Scan for the cell matching the given text and deliver its (x, y) coordinate at center. 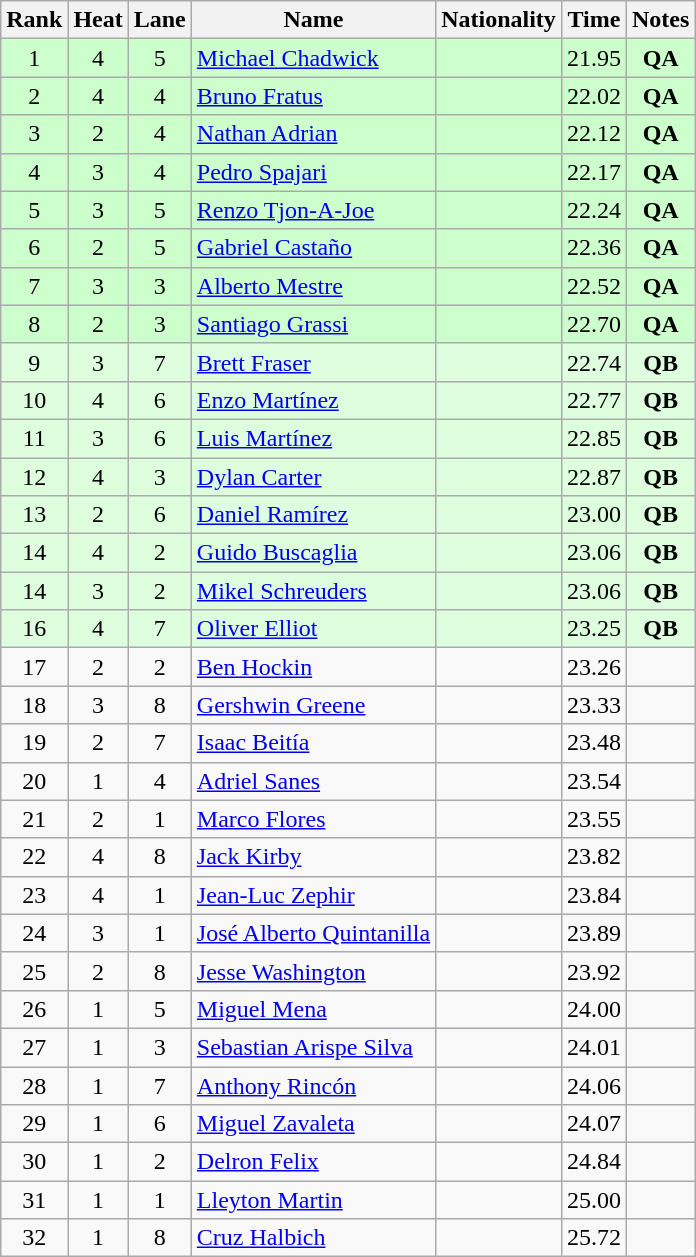
11 (34, 438)
Miguel Zavaleta (313, 1124)
22 (34, 857)
25.00 (594, 1200)
24 (34, 933)
23.25 (594, 629)
21 (34, 819)
Mikel Schreuders (313, 591)
Guido Buscaglia (313, 553)
26 (34, 1009)
24.00 (594, 1009)
Bruno Fratus (313, 96)
25.72 (594, 1238)
Heat (98, 20)
9 (34, 362)
Jean-Luc Zephir (313, 895)
25 (34, 971)
Adriel Sanes (313, 781)
29 (34, 1124)
23.00 (594, 515)
12 (34, 477)
22.02 (594, 96)
Cruz Halbich (313, 1238)
16 (34, 629)
Alberto Mestre (313, 286)
Jack Kirby (313, 857)
Gershwin Greene (313, 705)
24.01 (594, 1047)
Nationality (499, 20)
13 (34, 515)
Oliver Elliot (313, 629)
23.33 (594, 705)
24.84 (594, 1162)
23.26 (594, 667)
19 (34, 743)
22.52 (594, 286)
Marco Flores (313, 819)
Enzo Martínez (313, 400)
22.74 (594, 362)
24.06 (594, 1085)
23.48 (594, 743)
23.82 (594, 857)
Jesse Washington (313, 971)
Luis Martínez (313, 438)
27 (34, 1047)
Name (313, 20)
22.87 (594, 477)
23.54 (594, 781)
23.89 (594, 933)
Time (594, 20)
Nathan Adrian (313, 134)
28 (34, 1085)
Lane (160, 20)
22.85 (594, 438)
17 (34, 667)
30 (34, 1162)
23 (34, 895)
21.95 (594, 58)
Isaac Beitía (313, 743)
23.55 (594, 819)
22.77 (594, 400)
18 (34, 705)
22.17 (594, 172)
23.92 (594, 971)
22.12 (594, 134)
José Alberto Quintanilla (313, 933)
24.07 (594, 1124)
Lleyton Martin (313, 1200)
Miguel Mena (313, 1009)
Anthony Rincón (313, 1085)
Michael Chadwick (313, 58)
Notes (660, 20)
22.36 (594, 248)
10 (34, 400)
Sebastian Arispe Silva (313, 1047)
Santiago Grassi (313, 324)
Rank (34, 20)
Renzo Tjon-A-Joe (313, 210)
Gabriel Castaño (313, 248)
Dylan Carter (313, 477)
Ben Hockin (313, 667)
31 (34, 1200)
23.84 (594, 895)
20 (34, 781)
Delron Felix (313, 1162)
22.24 (594, 210)
Brett Fraser (313, 362)
Pedro Spajari (313, 172)
32 (34, 1238)
Daniel Ramírez (313, 515)
22.70 (594, 324)
